Determine the (x, y) coordinate at the center of the cell enclosing the given text.  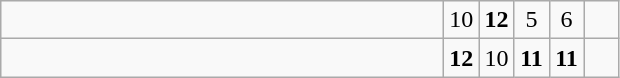
5 (532, 20)
6 (566, 20)
